Search for the cell housing the specified text and yield its [x, y] center coordinate. 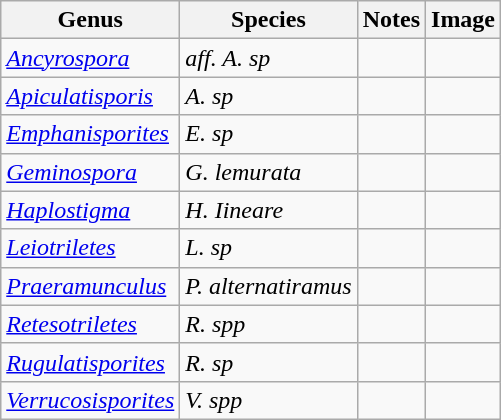
Haplostigma [90, 210]
Leiotriletes [90, 248]
Geminospora [90, 172]
Verrucosisporites [90, 400]
aff. A. sp [268, 58]
R. sp [268, 362]
Emphanisporites [90, 134]
A. sp [268, 96]
R. spp [268, 324]
H. Iineare [268, 210]
Rugulatisporites [90, 362]
Ancyrospora [90, 58]
Genus [90, 20]
Notes [391, 20]
G. lemurata [268, 172]
Image [464, 20]
L. sp [268, 248]
Species [268, 20]
Retesotriletes [90, 324]
Praeramunculus [90, 286]
E. sp [268, 134]
Apiculatisporis [90, 96]
V. spp [268, 400]
P. alternatiramus [268, 286]
